Capture the cell that displays the provided text and extract its [x, y] central coordinate. 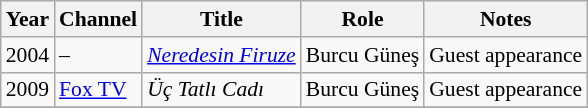
Role [362, 19]
2009 [28, 90]
Channel [98, 19]
– [98, 55]
Üç Tatlı Cadı [222, 90]
Year [28, 19]
Fox TV [98, 90]
Neredesin Firuze [222, 55]
Title [222, 19]
2004 [28, 55]
Notes [506, 19]
